Locate the cell with the specified text and output its [X, Y] center coordinate. 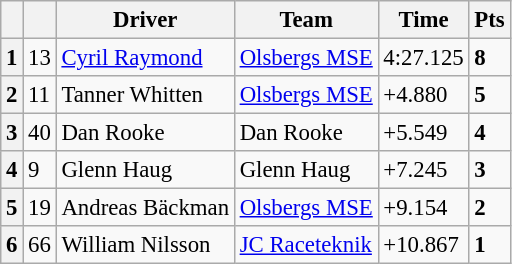
19 [40, 208]
Tanner Whitten [145, 95]
9 [40, 170]
Andreas Bäckman [145, 208]
66 [40, 245]
JC Raceteknik [306, 245]
13 [40, 58]
Time [424, 20]
William Nilsson [145, 245]
Cyril Raymond [145, 58]
+4.880 [424, 95]
Team [306, 20]
6 [12, 245]
Driver [145, 20]
8 [490, 58]
+10.867 [424, 245]
+9.154 [424, 208]
Pts [490, 20]
+5.549 [424, 133]
+7.245 [424, 170]
40 [40, 133]
4:27.125 [424, 58]
11 [40, 95]
